Extract the (x, y) coordinate from the center of the cell holding the provided text.  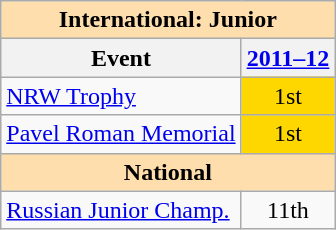
Russian Junior Champ. (121, 210)
NRW Trophy (121, 96)
International: Junior (168, 20)
11th (288, 210)
National (168, 172)
Event (121, 58)
2011–12 (288, 58)
Pavel Roman Memorial (121, 134)
